For the text-containing cell, return its midpoint in [X, Y] coordinate format. 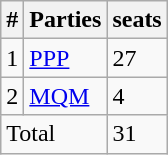
27 [137, 58]
2 [12, 96]
PPP [66, 58]
Parties [66, 20]
seats [137, 20]
MQM [66, 96]
# [12, 20]
Total [54, 134]
1 [12, 58]
31 [137, 134]
4 [137, 96]
